Detect which cell encompasses the target text, then output its [X, Y] center coordinate. 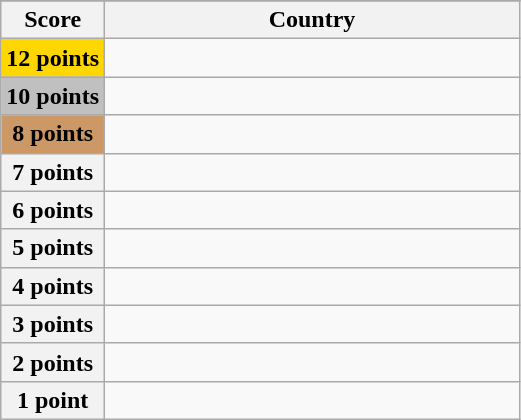
7 points [53, 172]
Country [312, 20]
12 points [53, 58]
4 points [53, 286]
10 points [53, 96]
6 points [53, 210]
3 points [53, 324]
5 points [53, 248]
1 point [53, 400]
Score [53, 20]
2 points [53, 362]
8 points [53, 134]
